Determine the (x, y) coordinate at the center of the cell enclosing the given text.  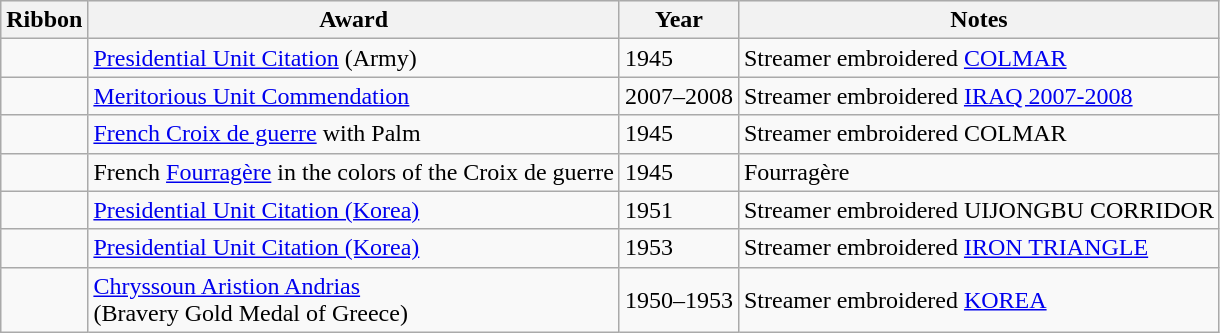
French Fourragère in the colors of the Croix de guerre (354, 172)
Chryssoun Aristion Andrias(Bravery Gold Medal of Greece) (354, 300)
1953 (678, 248)
Fourragère (978, 172)
Award (354, 20)
Presidential Unit Citation (Army) (354, 58)
Ribbon (44, 20)
Streamer embroidered IRAQ 2007-2008 (978, 96)
Streamer embroidered KOREA (978, 300)
Meritorious Unit Commendation (354, 96)
1950–1953 (678, 300)
Streamer embroidered IRON TRIANGLE (978, 248)
Streamer embroidered UIJONGBU CORRIDOR (978, 210)
Year (678, 20)
2007–2008 (678, 96)
French Croix de guerre with Palm (354, 134)
Notes (978, 20)
1951 (678, 210)
